For the text-containing cell, return its midpoint in (X, Y) coordinate format. 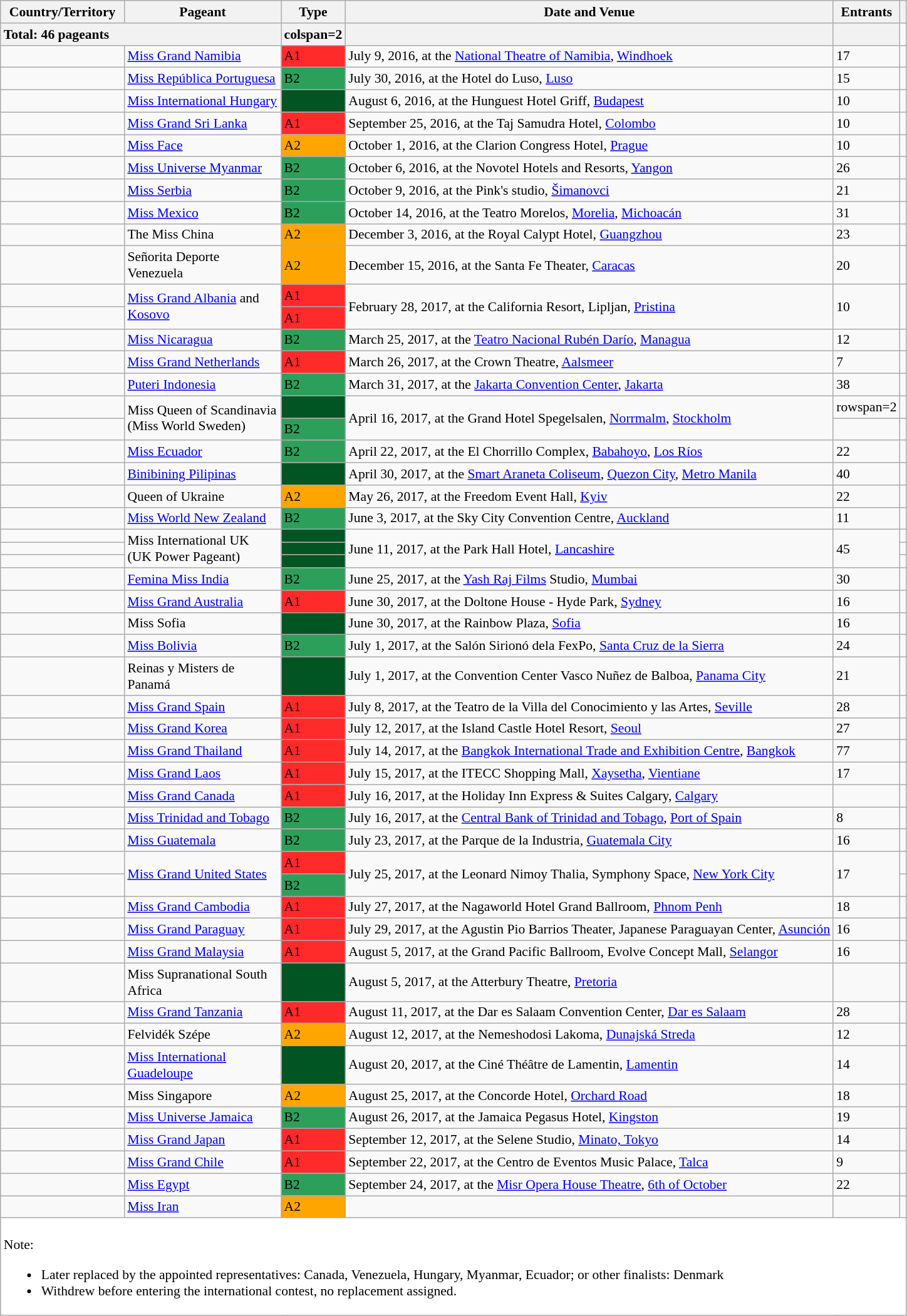
Miss Grand Spain (202, 707)
September 22, 2017, at the Centro de Eventos Music Palace, Talca (589, 1163)
December 3, 2016, at the Royal Calypt Hotel, Guangzhou (589, 235)
July 16, 2017, at the Central Bank of Trinidad and Tobago, Port of Spain (589, 818)
Miss Egypt (202, 1185)
September 12, 2017, at the Selene Studio, Minato, Tokyo (589, 1140)
Miss Sofia (202, 624)
Miss Iran (202, 1207)
October 6, 2016, at the Novotel Hotels and Resorts, Yangon (589, 168)
Miss Grand Malaysia (202, 952)
Miss Guatemala (202, 841)
Type (313, 12)
October 1, 2016, at the Clarion Congress Hotel, Prague (589, 146)
Miss Grand Laos (202, 774)
27 (866, 729)
Queen of Ukraine (202, 496)
February 28, 2017, at the California Resort, Lipljan, Pristina (589, 307)
Señorita Deporte Venezuela (202, 265)
Miss Bolivia (202, 646)
Miss Grand United States (202, 874)
Felvidék Szépe (202, 1035)
June 25, 2017, at the Yash Raj Films Studio, Mumbai (589, 579)
Pageant (202, 12)
Miss Grand Cambodia (202, 907)
July 16, 2017, at the Holiday Inn Express & Suites Calgary, Calgary (589, 796)
Miss Serbia (202, 190)
July 27, 2017, at the Nagaworld Hotel Grand Ballroom, Phnom Penh (589, 907)
colspan=2 (313, 34)
11 (866, 518)
Miss Supranational South Africa (202, 982)
40 (866, 474)
Entrants (866, 12)
April 22, 2017, at the El Chorrillo Complex, Babahoyo, Los Ríos (589, 452)
Femina Miss India (202, 579)
Miss Grand Paraguay (202, 930)
19 (866, 1118)
August 5, 2017, at the Atterbury Theatre, Pretoria (589, 982)
Miss Grand Albania and Kosovo (202, 307)
Miss Grand Tanzania (202, 1012)
December 15, 2016, at the Santa Fe Theater, Caracas (589, 265)
8 (866, 818)
Miss World New Zealand (202, 518)
23 (866, 235)
45 (866, 548)
May 26, 2017, at the Freedom Event Hall, Kyiv (589, 496)
Miss Singapore (202, 1096)
July 9, 2016, at the National Theatre of Namibia, Windhoek (589, 56)
Miss Grand Australia (202, 602)
August 20, 2017, at the Ciné Théâtre de Lamentin, Lamentin (589, 1066)
Miss Face (202, 146)
July 1, 2017, at the Convention Center Vasco Nuñez de Balboa, Panama City (589, 676)
September 25, 2016, at the Taj Samudra Hotel, Colombo (589, 123)
August 6, 2016, at the Hunguest Hotel Griff, Budapest (589, 101)
August 12, 2017, at the Nemeshodosi Lakoma, Dunajská Streda (589, 1035)
77 (866, 751)
Miss Grand Namibia (202, 56)
July 12, 2017, at the Island Castle Hotel Resort, Seoul (589, 729)
June 30, 2017, at the Doltone House - Hyde Park, Sydney (589, 602)
9 (866, 1163)
31 (866, 213)
Miss Grand Thailand (202, 751)
Country/Territory (63, 12)
rowspan=2 (866, 407)
July 14, 2017, at the Bangkok International Trade and Exhibition Centre, Bangkok (589, 751)
October 14, 2016, at the Teatro Morelos, Morelia, Michoacán (589, 213)
July 30, 2016, at the Hotel do Luso, Luso (589, 79)
September 24, 2017, at the Misr Opera House Theatre, 6th of October (589, 1185)
Miss Nicaragua (202, 340)
March 31, 2017, at the Jakarta Convention Center, Jakarta (589, 385)
Miss Universe Myanmar (202, 168)
Date and Venue (589, 12)
Binibining Pilipinas (202, 474)
April 16, 2017, at the Grand Hotel Spegelsalen, Norrmalm, Stockholm (589, 418)
June 30, 2017, at the Rainbow Plaza, Sofia (589, 624)
August 25, 2017, at the Concorde Hotel, Orchard Road (589, 1096)
7 (866, 362)
26 (866, 168)
Reinas y Misters de Panamá (202, 676)
Miss Trinidad and Tobago (202, 818)
August 26, 2017, at the Jamaica Pegasus Hotel, Kingston (589, 1118)
Miss Grand Canada (202, 796)
15 (866, 79)
June 3, 2017, at the Sky City Convention Centre, Auckland (589, 518)
Miss Grand Japan (202, 1140)
July 29, 2017, at the Agustin Pio Barrios Theater, Japanese Paraguayan Center, Asunción (589, 930)
Miss Mexico (202, 213)
30 (866, 579)
Miss International Guadeloupe (202, 1066)
August 11, 2017, at the Dar es Salaam Convention Center, Dar es Salaam (589, 1012)
Miss International Hungary (202, 101)
Miss Grand Sri Lanka (202, 123)
Miss Grand Korea (202, 729)
Miss Grand Netherlands (202, 362)
Miss Universe Jamaica (202, 1118)
July 1, 2017, at the Salón Sirionó dela FexPo, Santa Cruz de la Sierra (589, 646)
Miss Ecuador (202, 452)
38 (866, 385)
Miss República Portuguesa (202, 79)
June 11, 2017, at the Park Hall Hotel, Lancashire (589, 548)
Miss Grand Chile (202, 1163)
July 23, 2017, at the Parque de la Industria, Guatemala City (589, 841)
October 9, 2016, at the Pink's studio, Šimanovci (589, 190)
Miss Queen of Scandinavia(Miss World Sweden) (202, 418)
July 15, 2017, at the ITECC Shopping Mall, Xaysetha, Vientiane (589, 774)
The Miss China (202, 235)
April 30, 2017, at the Smart Araneta Coliseum, Quezon City, Metro Manila (589, 474)
24 (866, 646)
March 25, 2017, at the Teatro Nacional Rubén Darío, Managua (589, 340)
20 (866, 265)
Puteri Indonesia (202, 385)
July 8, 2017, at the Teatro de la Villa del Conocimiento y las Artes, Seville (589, 707)
March 26, 2017, at the Crown Theatre, Aalsmeer (589, 362)
Miss International UK(UK Power Pageant) (202, 548)
Total: 46 pageants (141, 34)
August 5, 2017, at the Grand Pacific Ballroom, Evolve Concept Mall, Selangor (589, 952)
July 25, 2017, at the Leonard Nimoy Thalia, Symphony Space, New York City (589, 874)
